Determine the [X, Y] coordinate at the center of the cell enclosing the given text.  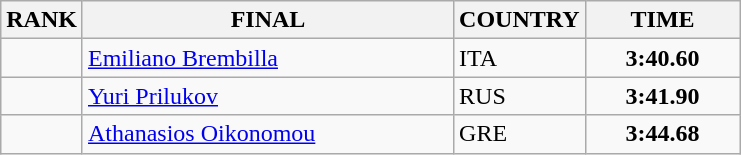
COUNTRY [520, 20]
ITA [520, 58]
RUS [520, 96]
Athanasios Oikonomou [268, 134]
RANK [42, 20]
3:41.90 [662, 96]
FINAL [268, 20]
Yuri Prilukov [268, 96]
3:40.60 [662, 58]
3:44.68 [662, 134]
Emiliano Brembilla [268, 58]
TIME [662, 20]
GRE [520, 134]
